Capture the cell that displays the provided text and extract its [X, Y] central coordinate. 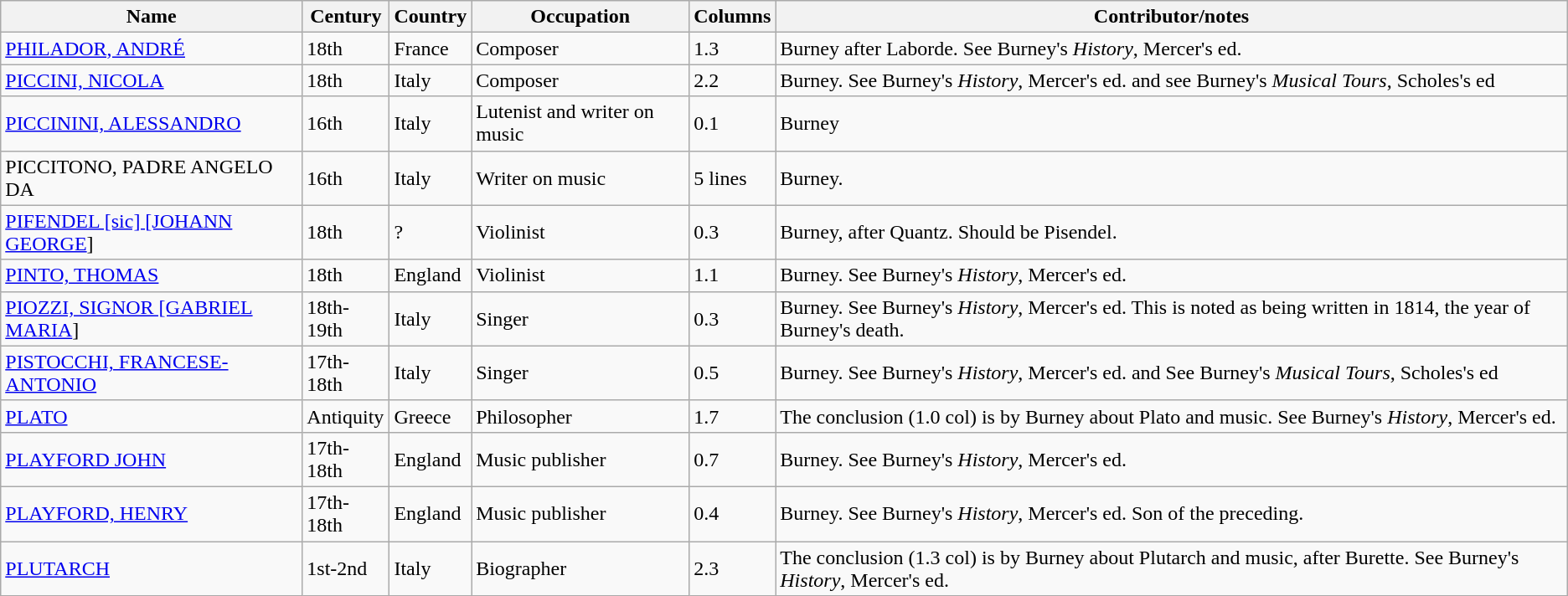
France [431, 49]
Contributor/notes [1171, 17]
5 lines [732, 177]
0.4 [732, 514]
Country [431, 17]
Burney. See Burney's History, Mercer's ed. Son of the preceding. [1171, 514]
1.1 [732, 275]
Writer on music [580, 177]
The conclusion (1.0 col) is by Burney about Plato and music. See Burney's History, Mercer's ed. [1171, 416]
PHILADOR, ANDRÉ [152, 49]
0.7 [732, 459]
0.5 [732, 373]
Burney after Laborde. See Burney's History, Mercer's ed. [1171, 49]
PICCINI, NICOLA [152, 80]
PICCITONO, PADRE ANGELO DA [152, 177]
Lutenist and writer on music [580, 124]
PLUTARCH [152, 568]
PISTOCCHI, FRANCESE-ANTONIO [152, 373]
PLATO [152, 416]
Burney. See Burney's History, Mercer's ed. This is noted as being written in 1814, the year of Burney's death. [1171, 318]
Columns [732, 17]
? [431, 233]
1.7 [732, 416]
Burney. See Burney's History, Mercer's ed. and See Burney's Musical Tours, Scholes's ed [1171, 373]
PIOZZI, SIGNOR [GABRIEL MARIA] [152, 318]
The conclusion (1.3 col) is by Burney about Plutarch and music, after Burette. See Burney's History, Mercer's ed. [1171, 568]
2.3 [732, 568]
PINTO, THOMAS [152, 275]
18th-19th [346, 318]
PLAYFORD, HENRY [152, 514]
Burney. [1171, 177]
Name [152, 17]
Antiquity [346, 416]
PICCININI, ALESSANDRO [152, 124]
1.3 [732, 49]
Burney. See Burney's History, Mercer's ed. and see Burney's Musical Tours, Scholes's ed [1171, 80]
Biographer [580, 568]
Greece [431, 416]
1st-2nd [346, 568]
PLAYFORD JOHN [152, 459]
Century [346, 17]
Occupation [580, 17]
Burney [1171, 124]
Burney, after Quantz. Should be Pisendel. [1171, 233]
PIFENDEL [sic] [JOHANN GEORGE] [152, 233]
0.1 [732, 124]
Philosopher [580, 416]
2.2 [732, 80]
